Detect which cell encompasses the target text, then output its (x, y) center coordinate. 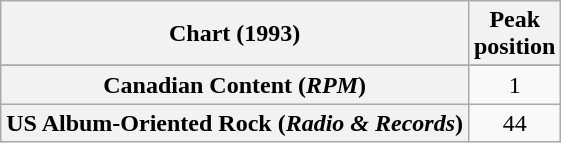
US Album-Oriented Rock (Radio & Records) (235, 123)
44 (514, 123)
Chart (1993) (235, 34)
Peakposition (514, 34)
1 (514, 85)
Canadian Content (RPM) (235, 85)
